Provide the (X, Y) coordinate of the cell's center where the given text is located.  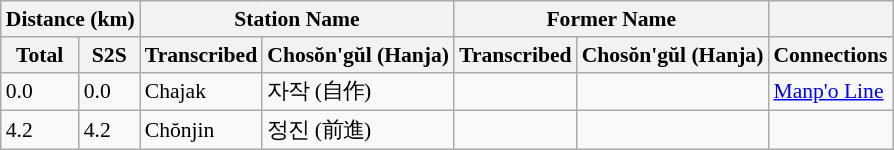
Distance (km) (70, 19)
Manp'o Line (830, 92)
Chajak (201, 92)
Connections (830, 55)
자작 (自作) (358, 92)
Former Name (611, 19)
Station Name (297, 19)
정진 (前進) (358, 130)
Total (40, 55)
S2S (110, 55)
Chŏnjin (201, 130)
